Output the (x, y) coordinate of the center of the cell containing the given text.  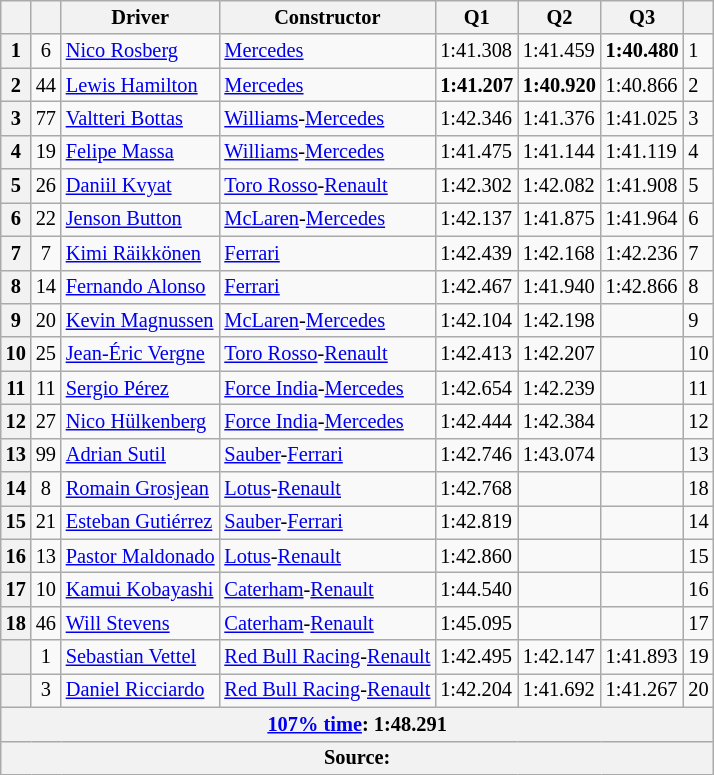
Q3 (642, 17)
1:42.207 (560, 354)
1:41.940 (560, 287)
Q2 (560, 17)
25 (46, 354)
Sebastian Vettel (140, 657)
1:42.768 (476, 489)
Adrian Sutil (140, 455)
1:42.439 (476, 253)
Kevin Magnussen (140, 320)
1:42.444 (476, 421)
1:41.025 (642, 118)
1:41.119 (642, 152)
Kimi Räikkönen (140, 253)
1:41.692 (560, 690)
99 (46, 455)
1:42.654 (476, 388)
Daniil Kvyat (140, 186)
22 (46, 219)
1:41.893 (642, 657)
Felipe Massa (140, 152)
1:41.267 (642, 690)
44 (46, 85)
1:42.467 (476, 287)
Fernando Alonso (140, 287)
1:42.346 (476, 118)
1:42.204 (476, 690)
Lewis Hamilton (140, 85)
Valtteri Bottas (140, 118)
1:42.147 (560, 657)
1:41.475 (476, 152)
1:40.480 (642, 51)
1:42.236 (642, 253)
1:42.104 (476, 320)
1:44.540 (476, 589)
77 (46, 118)
1:41.875 (560, 219)
21 (46, 522)
Pastor Maldonado (140, 556)
1:42.168 (560, 253)
Jenson Button (140, 219)
1:41.459 (560, 51)
1:40.866 (642, 85)
107% time: 1:48.291 (358, 724)
26 (46, 186)
1:41.308 (476, 51)
1:42.495 (476, 657)
1:42.819 (476, 522)
Q1 (476, 17)
Kamui Kobayashi (140, 589)
Constructor (327, 17)
1:45.095 (476, 623)
1:42.384 (560, 421)
Romain Grosjean (140, 489)
1:41.908 (642, 186)
1:41.964 (642, 219)
Nico Rosberg (140, 51)
1:43.074 (560, 455)
Source: (358, 758)
Driver (140, 17)
Will Stevens (140, 623)
Nico Hülkenberg (140, 421)
Sergio Pérez (140, 388)
27 (46, 421)
Jean-Éric Vergne (140, 354)
1:42.137 (476, 219)
1:42.302 (476, 186)
1:42.866 (642, 287)
1:41.207 (476, 85)
1:41.376 (560, 118)
1:42.860 (476, 556)
1:42.413 (476, 354)
1:42.239 (560, 388)
1:42.082 (560, 186)
Daniel Ricciardo (140, 690)
1:40.920 (560, 85)
46 (46, 623)
1:42.198 (560, 320)
1:42.746 (476, 455)
Esteban Gutiérrez (140, 522)
1:41.144 (560, 152)
